For the text-containing cell, return its midpoint in [X, Y] coordinate format. 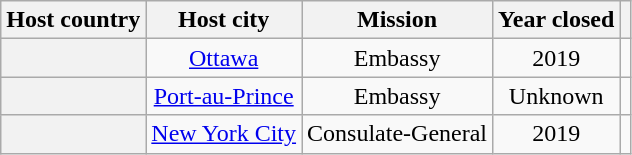
Consulate-General [398, 134]
Mission [398, 20]
Unknown [556, 96]
Port-au-Prince [224, 96]
Host city [224, 20]
Host country [74, 20]
Ottawa [224, 58]
Year closed [556, 20]
New York City [224, 134]
